Output the [x, y] coordinate of the center of the cell containing the given text.  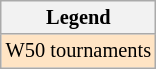
Legend [78, 17]
W50 tournaments [78, 51]
